Output the (x, y) coordinate of the center of the cell containing the given text.  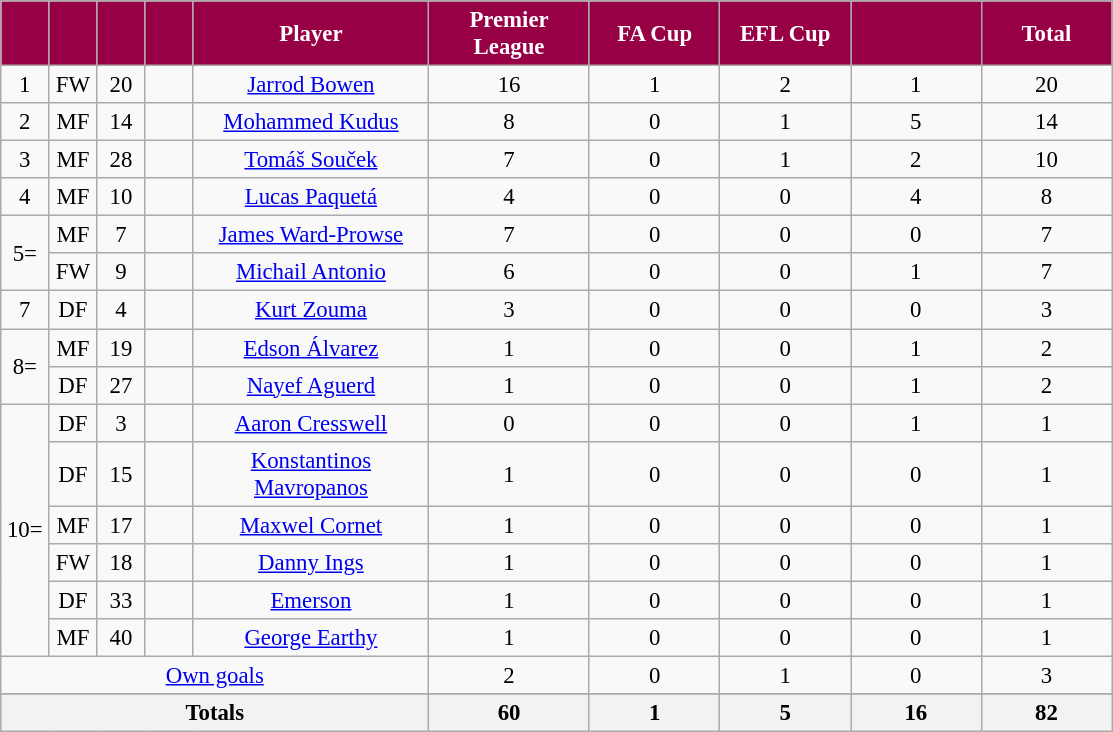
Player (311, 34)
EFL Cup (786, 34)
Maxwel Cornet (311, 525)
Konstantinos Mavropanos (311, 474)
82 (1046, 713)
6 (510, 273)
18 (121, 563)
Aaron Cresswell (311, 423)
60 (510, 713)
Lucas Paquetá (311, 197)
Totals (215, 713)
17 (121, 525)
40 (121, 638)
FA Cup (654, 34)
Kurt Zouma (311, 310)
Michail Antonio (311, 273)
Edson Álvarez (311, 348)
Total (1046, 34)
Premier League (510, 34)
Danny Ings (311, 563)
8= (25, 366)
9 (121, 273)
27 (121, 385)
George Earthy (311, 638)
Mohammed Kudus (311, 122)
19 (121, 348)
15 (121, 474)
33 (121, 600)
5= (25, 254)
28 (121, 160)
Jarrod Bowen (311, 85)
Own goals (215, 675)
Emerson (311, 600)
Nayef Aguerd (311, 385)
10= (25, 530)
Tomáš Souček (311, 160)
James Ward-Prowse (311, 235)
